Scan for the cell matching the given text and deliver its (X, Y) coordinate at center. 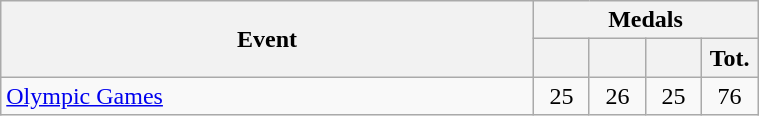
Olympic Games (268, 96)
Event (268, 39)
Medals (645, 20)
Tot. (730, 58)
76 (730, 96)
26 (617, 96)
